Extract the [X, Y] coordinate from the center of the cell holding the provided text.  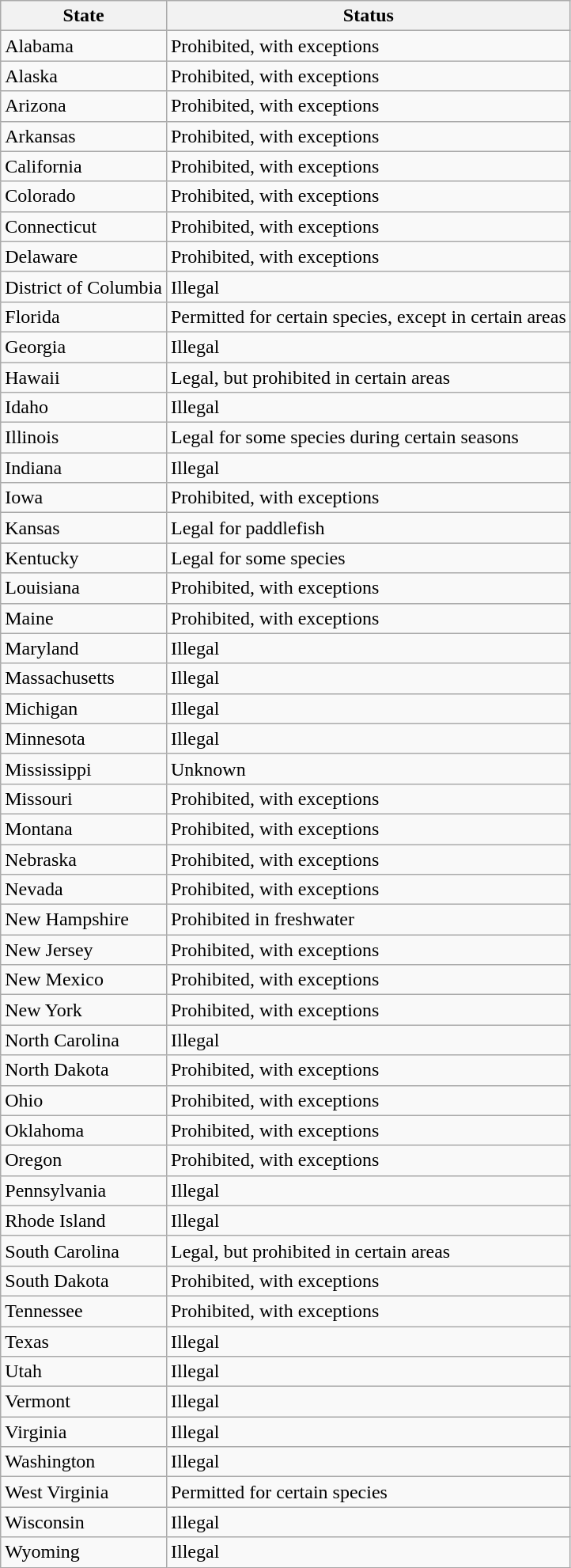
North Dakota [84, 1070]
Prohibited in freshwater [369, 920]
New Hampshire [84, 920]
Georgia [84, 347]
State [84, 16]
Nevada [84, 890]
Maryland [84, 648]
Utah [84, 1372]
Arizona [84, 106]
South Dakota [84, 1281]
Alabama [84, 46]
Wisconsin [84, 1522]
Louisiana [84, 588]
Permitted for certain species [369, 1492]
Kentucky [84, 558]
Washington [84, 1462]
Unknown [369, 769]
Rhode Island [84, 1221]
South Carolina [84, 1251]
Tennessee [84, 1311]
Ohio [84, 1100]
Michigan [84, 708]
California [84, 166]
Kansas [84, 528]
Legal for some species [369, 558]
Permitted for certain species, except in certain areas [369, 317]
Nebraska [84, 859]
Massachusetts [84, 678]
Virginia [84, 1432]
Minnesota [84, 738]
District of Columbia [84, 287]
Legal for some species during certain seasons [369, 438]
Colorado [84, 196]
Delaware [84, 256]
Iowa [84, 498]
North Carolina [84, 1040]
Indiana [84, 468]
Idaho [84, 408]
Illinois [84, 438]
Mississippi [84, 769]
New Mexico [84, 980]
New York [84, 1010]
Florida [84, 317]
Pennsylvania [84, 1190]
Wyoming [84, 1552]
Maine [84, 618]
Hawaii [84, 378]
New Jersey [84, 950]
Oklahoma [84, 1130]
Connecticut [84, 226]
Status [369, 16]
Texas [84, 1342]
Alaska [84, 76]
Arkansas [84, 136]
Legal for paddlefish [369, 528]
Missouri [84, 799]
Montana [84, 829]
West Virginia [84, 1492]
Oregon [84, 1160]
Vermont [84, 1402]
